For the text-containing cell, return its midpoint in [X, Y] coordinate format. 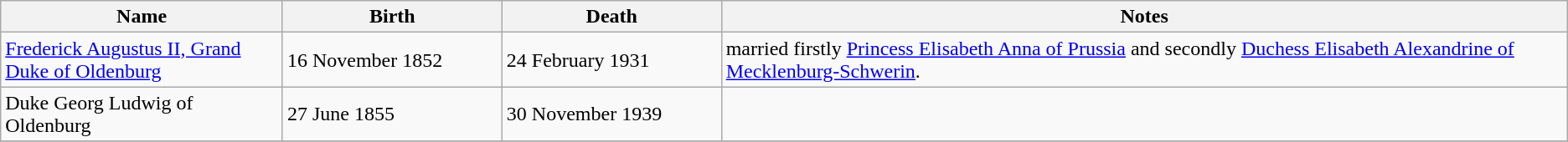
married firstly Princess Elisabeth Anna of Prussia and secondly Duchess Elisabeth Alexandrine of Mecklenburg-Schwerin. [1144, 60]
Notes [1144, 17]
Name [142, 17]
Birth [392, 17]
Death [611, 17]
16 November 1852 [392, 60]
Frederick Augustus II, Grand Duke of Oldenburg [142, 60]
30 November 1939 [611, 114]
27 June 1855 [392, 114]
Duke Georg Ludwig of Oldenburg [142, 114]
24 February 1931 [611, 60]
